Scan for the cell matching the given text and deliver its [X, Y] coordinate at center. 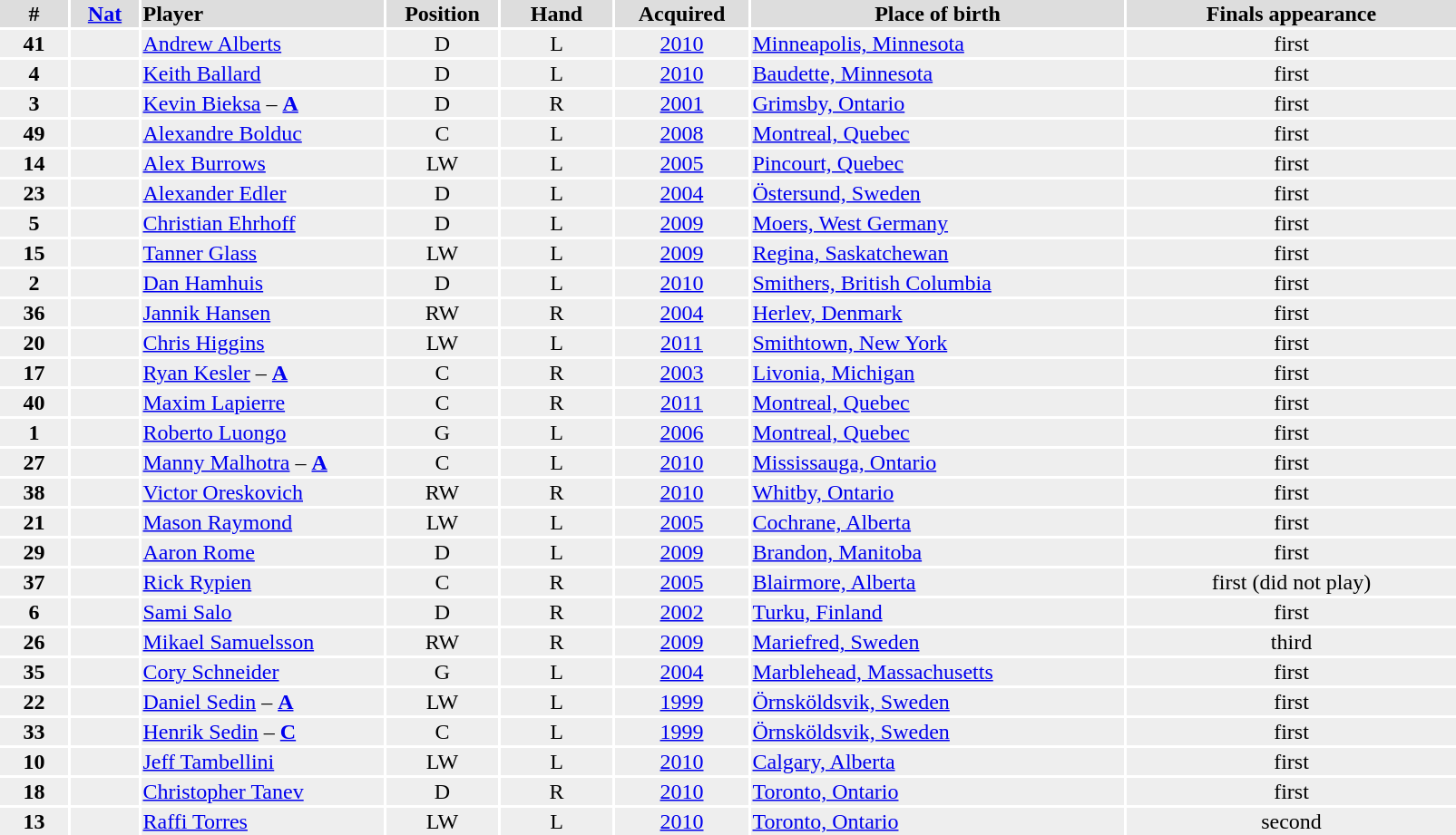
Daniel Sedin – A [263, 702]
Andrew Alberts [263, 44]
Whitby, Ontario [938, 492]
Cory Schneider [263, 672]
third [1292, 642]
Blairmore, Alberta [938, 582]
2003 [682, 373]
Kevin Bieksa – A [263, 103]
1 [34, 432]
Dan Hamhuis [263, 283]
Keith Ballard [263, 73]
21 [34, 522]
Mississauga, Ontario [938, 462]
29 [34, 552]
Place of birth [938, 14]
Calgary, Alberta [938, 762]
Regina, Saskatchewan [938, 253]
Baudette, Minnesota [938, 73]
Rick Rypien [263, 582]
Smithers, British Columbia [938, 283]
Raffi Torres [263, 821]
37 [34, 582]
second [1292, 821]
2001 [682, 103]
Pincourt, Quebec [938, 163]
38 [34, 492]
Chris Higgins [263, 343]
Jannik Hansen [263, 313]
33 [34, 732]
Ryan Kesler – A [263, 373]
Nat [105, 14]
20 [34, 343]
Roberto Luongo [263, 432]
Christopher Tanev [263, 791]
Turku, Finland [938, 612]
Hand [557, 14]
17 [34, 373]
18 [34, 791]
Mason Raymond [263, 522]
13 [34, 821]
3 [34, 103]
Mariefred, Sweden [938, 642]
26 [34, 642]
Marblehead, Massachusetts [938, 672]
Henrik Sedin – C [263, 732]
Grimsby, Ontario [938, 103]
6 [34, 612]
Minneapolis, Minnesota [938, 44]
Tanner Glass [263, 253]
Alexandre Bolduc [263, 133]
Maxim Lapierre [263, 403]
Alex Burrows [263, 163]
Acquired [682, 14]
Herlev, Denmark [938, 313]
40 [34, 403]
15 [34, 253]
Brandon, Manitoba [938, 552]
Livonia, Michigan [938, 373]
23 [34, 193]
2008 [682, 133]
Victor Oreskovich [263, 492]
first (did not play) [1292, 582]
Moers, West Germany [938, 223]
35 [34, 672]
Östersund, Sweden [938, 193]
Cochrane, Alberta [938, 522]
5 [34, 223]
Player [263, 14]
Aaron Rome [263, 552]
Mikael Samuelsson [263, 642]
Finals appearance [1292, 14]
4 [34, 73]
2002 [682, 612]
49 [34, 133]
2006 [682, 432]
22 [34, 702]
# [34, 14]
2 [34, 283]
Christian Ehrhoff [263, 223]
Alexander Edler [263, 193]
Position [443, 14]
36 [34, 313]
27 [34, 462]
14 [34, 163]
Manny Malhotra – A [263, 462]
10 [34, 762]
41 [34, 44]
Jeff Tambellini [263, 762]
Smithtown, New York [938, 343]
Sami Salo [263, 612]
